Find where the given text appears and provide that cell's center as [x, y] coordinate. 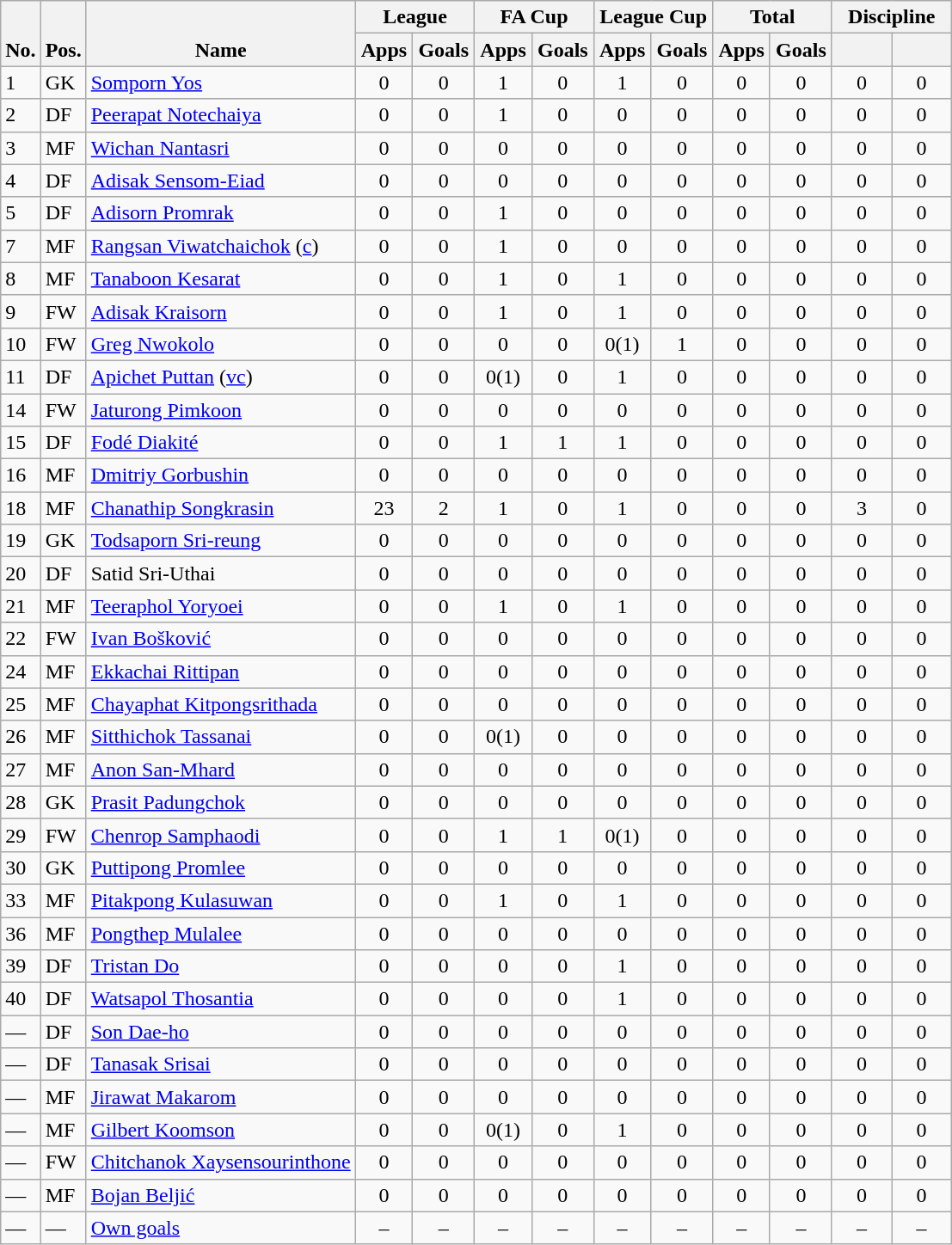
5 [21, 213]
27 [21, 770]
28 [21, 802]
11 [21, 377]
21 [21, 606]
Chayaphat Kitpongsrithada [220, 704]
25 [21, 704]
FA Cup [535, 17]
7 [21, 246]
Somporn Yos [220, 83]
Jirawat Makarom [220, 1097]
Tanaboon Kesarat [220, 279]
No. [21, 34]
26 [21, 737]
Own goals [220, 1228]
Tristan Do [220, 966]
Rangsan Viwatchaichok (c) [220, 246]
Dmitriy Gorbushin [220, 475]
Ivan Bošković [220, 639]
Fodé Diakité [220, 443]
39 [21, 966]
Name [220, 34]
Bojan Beljić [220, 1195]
14 [21, 410]
League [415, 17]
20 [21, 573]
Peerapat Notechaiya [220, 115]
19 [21, 541]
Teeraphol Yoryoei [220, 606]
Satid Sri-Uthai [220, 573]
Apichet Puttan (vc) [220, 377]
8 [21, 279]
Watsapol Thosantia [220, 999]
22 [21, 639]
Chenrop Samphaodi [220, 835]
15 [21, 443]
Adisak Sensom-Eiad [220, 181]
Ekkachai Rittipan [220, 672]
29 [21, 835]
23 [384, 508]
33 [21, 900]
Wichan Nantasri [220, 148]
Anon San-Mhard [220, 770]
Pongthep Mulalee [220, 933]
18 [21, 508]
Total [772, 17]
Jaturong Pimkoon [220, 410]
League Cup [654, 17]
Todsaporn Sri-reung [220, 541]
24 [21, 672]
Greg Nwokolo [220, 344]
Prasit Padungchok [220, 802]
Son Dae-ho [220, 1032]
Adisak Kraisorn [220, 311]
10 [21, 344]
Tanasak Srisai [220, 1064]
Chitchanok Xaysensourinthone [220, 1162]
Pos. [64, 34]
Sitthichok Tassanai [220, 737]
36 [21, 933]
4 [21, 181]
40 [21, 999]
30 [21, 868]
16 [21, 475]
Discipline [891, 17]
Puttipong Promlee [220, 868]
Chanathip Songkrasin [220, 508]
Adisorn Promrak [220, 213]
Gilbert Koomson [220, 1130]
9 [21, 311]
Pitakpong Kulasuwan [220, 900]
